Search for the cell housing the specified text and yield its (x, y) center coordinate. 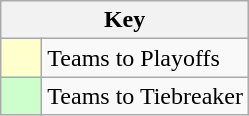
Key (125, 20)
Teams to Tiebreaker (146, 96)
Teams to Playoffs (146, 58)
